Determine the [X, Y] coordinate at the center of the cell enclosing the given text.  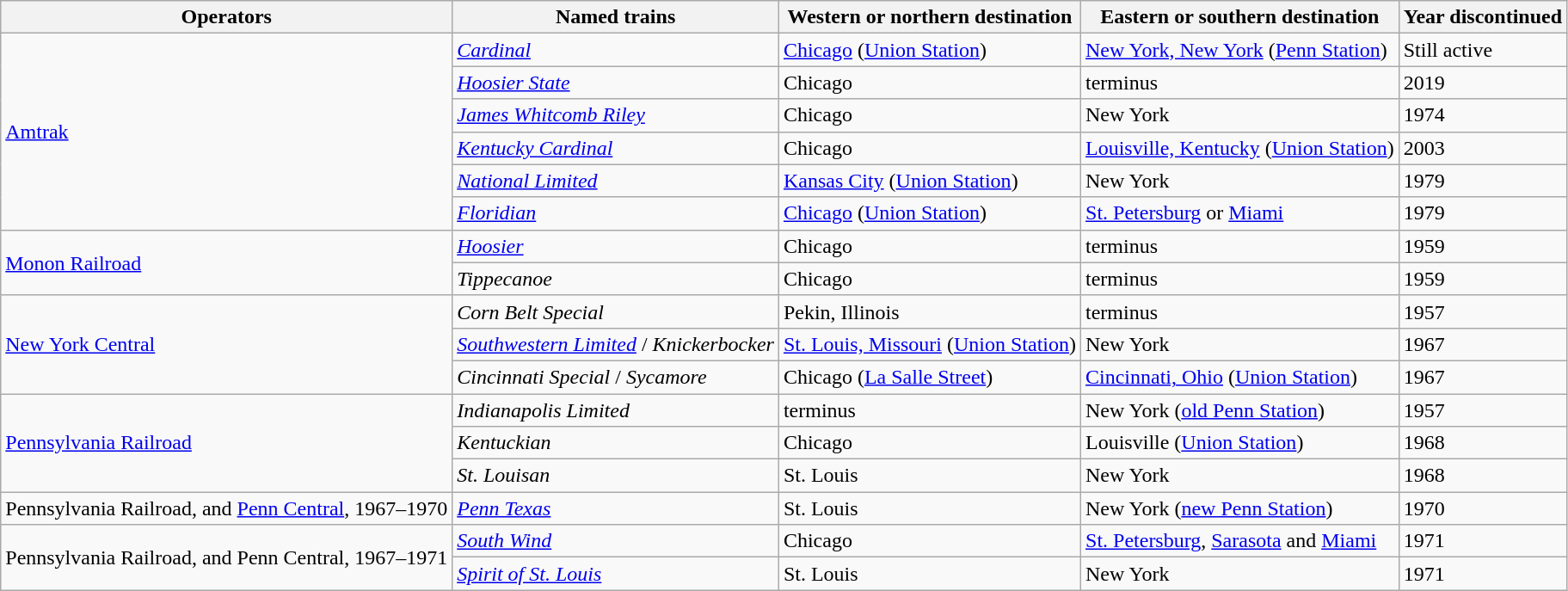
Penn Texas [616, 508]
Kentucky Cardinal [616, 148]
St. Louisan [616, 476]
South Wind [616, 541]
Louisville, Kentucky (Union Station) [1240, 148]
Hoosier State [616, 83]
James Whitcomb Riley [616, 115]
Year discontinued [1483, 17]
Kansas City (Union Station) [929, 181]
1974 [1483, 115]
Corn Belt Special [616, 311]
Tippecanoe [616, 279]
Kentuckian [616, 443]
New York (old Penn Station) [1240, 410]
Cardinal [616, 50]
New York, New York (Penn Station) [1240, 50]
Spirit of St. Louis [616, 574]
Pennsylvania Railroad, and Penn Central, 1967–1971 [227, 557]
Hoosier [616, 246]
Still active [1483, 50]
Cincinnati, Ohio (Union Station) [1240, 377]
Southwestern Limited / Knickerbocker [616, 344]
St. Petersburg or Miami [1240, 213]
National Limited [616, 181]
Operators [227, 17]
Chicago (La Salle Street) [929, 377]
Pennsylvania Railroad, and Penn Central, 1967–1970 [227, 508]
Louisville (Union Station) [1240, 443]
Pekin, Illinois [929, 311]
Monon Railroad [227, 262]
2003 [1483, 148]
St. Petersburg, Sarasota and Miami [1240, 541]
Amtrak [227, 132]
Eastern or southern destination [1240, 17]
Floridian [616, 213]
New York (new Penn Station) [1240, 508]
Western or northern destination [929, 17]
2019 [1483, 83]
New York Central [227, 344]
1970 [1483, 508]
Pennsylvania Railroad [227, 443]
Indianapolis Limited [616, 410]
St. Louis, Missouri (Union Station) [929, 344]
Cincinnati Special / Sycamore [616, 377]
Named trains [616, 17]
